Determine the [X, Y] coordinate at the center of the cell enclosing the given text.  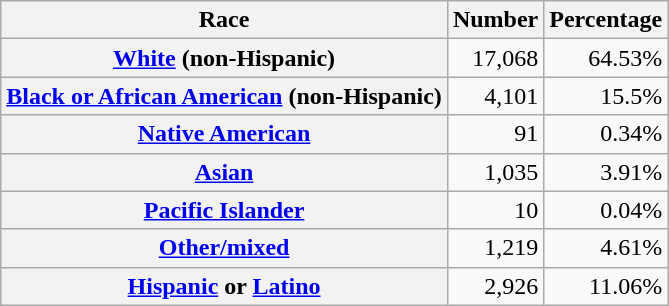
Race [224, 20]
4,101 [495, 96]
Percentage [606, 20]
11.06% [606, 286]
91 [495, 134]
White (non-Hispanic) [224, 58]
0.04% [606, 210]
Number [495, 20]
Hispanic or Latino [224, 286]
4.61% [606, 248]
Other/mixed [224, 248]
Asian [224, 172]
0.34% [606, 134]
1,035 [495, 172]
Black or African American (non-Hispanic) [224, 96]
10 [495, 210]
Pacific Islander [224, 210]
15.5% [606, 96]
Native American [224, 134]
2,926 [495, 286]
64.53% [606, 58]
3.91% [606, 172]
1,219 [495, 248]
17,068 [495, 58]
